Capture the cell that displays the provided text and extract its (X, Y) central coordinate. 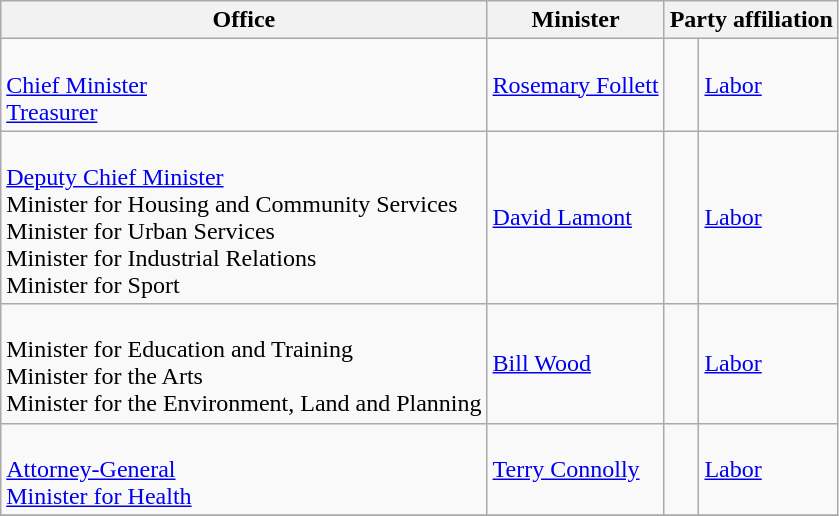
Deputy Chief Minister Minister for Housing and Community Services Minister for Urban Services Minister for Industrial Relations Minister for Sport (244, 218)
David Lamont (576, 218)
Minister for Education and Training Minister for the Arts Minister for the Environment, Land and Planning (244, 364)
Bill Wood (576, 364)
Minister (576, 20)
Terry Connolly (576, 469)
Chief Minister Treasurer (244, 85)
Party affiliation (751, 20)
Attorney-General Minister for Health (244, 469)
Office (244, 20)
Rosemary Follett (576, 85)
